Determine the [x, y] coordinate at the center of the cell enclosing the given text.  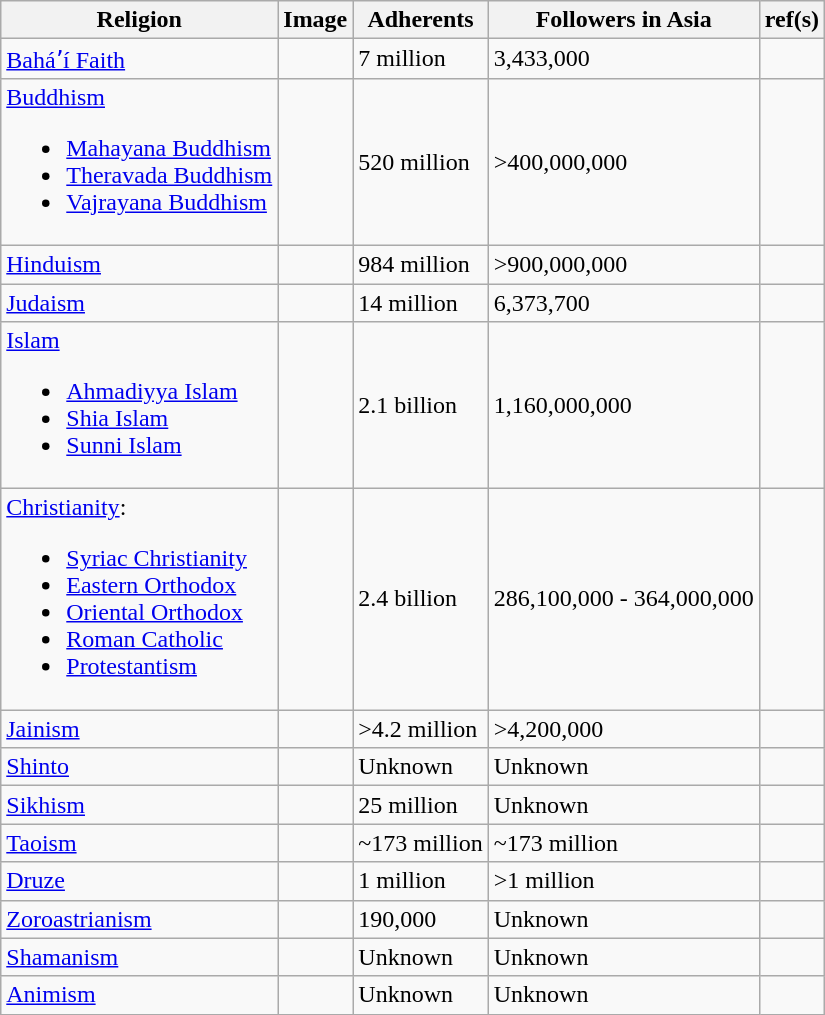
25 million [420, 805]
6,373,700 [624, 303]
Zoroastrianism [140, 919]
Sikhism [140, 805]
1 million [420, 881]
14 million [420, 303]
Shamanism [140, 957]
7 million [420, 59]
>1 million [624, 881]
Jainism [140, 729]
Taoism [140, 843]
>4,200,000 [624, 729]
1,160,000,000 [624, 406]
520 million [420, 162]
Baháʼí Faith [140, 59]
190,000 [420, 919]
Image [316, 20]
>900,000,000 [624, 264]
2.4 billion [420, 600]
ref(s) [792, 20]
2.1 billion [420, 406]
Animism [140, 995]
Judaism [140, 303]
Christianity:Syriac ChristianityEastern OrthodoxOriental OrthodoxRoman CatholicProtestantism [140, 600]
Religion [140, 20]
286,100,000 - 364,000,000 [624, 600]
BuddhismMahayana BuddhismTheravada BuddhismVajrayana Buddhism [140, 162]
Druze [140, 881]
>400,000,000 [624, 162]
>4.2 million [420, 729]
984 million [420, 264]
IslamAhmadiyya IslamShia IslamSunni Islam [140, 406]
Followers in Asia [624, 20]
Shinto [140, 767]
3,433,000 [624, 59]
Adherents [420, 20]
Hinduism [140, 264]
